Determine the [x, y] coordinate at the center of the cell enclosing the given text.  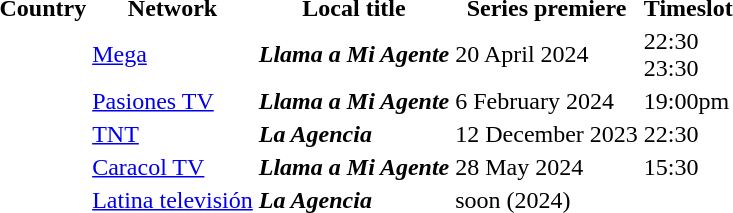
Caracol TV [173, 167]
6 February 2024 [547, 101]
20 April 2024 [547, 54]
TNT [173, 134]
28 May 2024 [547, 167]
Mega [173, 54]
12 December 2023 [547, 134]
La Agencia [354, 134]
Pasiones TV [173, 101]
